Scan for the cell matching the given text and deliver its [X, Y] coordinate at center. 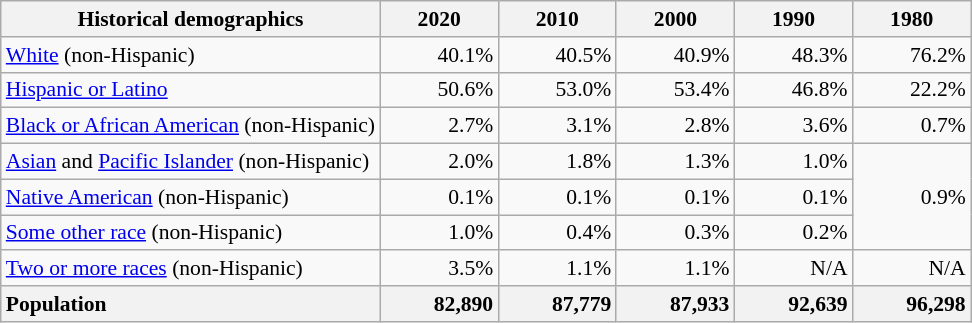
2000 [675, 19]
3.5% [439, 269]
3.6% [793, 126]
46.8% [793, 90]
Hispanic or Latino [190, 90]
87,933 [675, 304]
2020 [439, 19]
Historical demographics [190, 19]
White (non-Hispanic) [190, 55]
40.9% [675, 55]
1.3% [675, 162]
0.7% [912, 126]
1980 [912, 19]
0.4% [557, 233]
48.3% [793, 55]
53.4% [675, 90]
0.2% [793, 233]
76.2% [912, 55]
87,779 [557, 304]
0.3% [675, 233]
3.1% [557, 126]
2.8% [675, 126]
Native American (non-Hispanic) [190, 197]
1990 [793, 19]
92,639 [793, 304]
2.7% [439, 126]
22.2% [912, 90]
53.0% [557, 90]
Asian and Pacific Islander (non-Hispanic) [190, 162]
Some other race (non-Hispanic) [190, 233]
Population [190, 304]
1.8% [557, 162]
2.0% [439, 162]
2010 [557, 19]
50.6% [439, 90]
0.9% [912, 198]
82,890 [439, 304]
Two or more races (non-Hispanic) [190, 269]
40.5% [557, 55]
40.1% [439, 55]
Black or African American (non-Hispanic) [190, 126]
96,298 [912, 304]
